Scan for the cell matching the given text and deliver its (X, Y) coordinate at center. 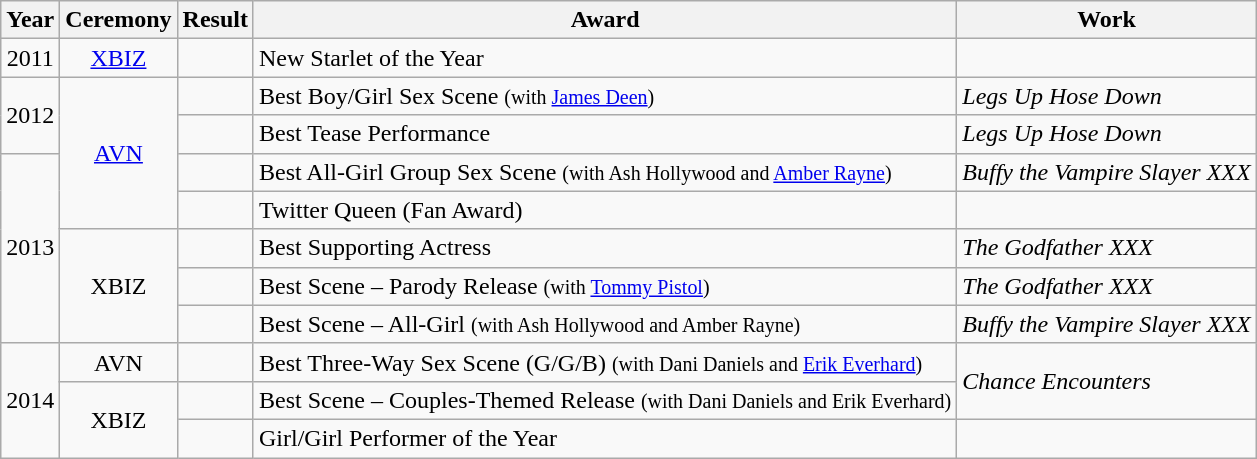
Best Supporting Actress (604, 248)
Best Scene – Couples-Themed Release (with Dani Daniels and Erik Everhard) (604, 400)
2013 (30, 248)
Result (215, 20)
2012 (30, 115)
Best Tease Performance (604, 134)
Best Scene – All-Girl (with Ash Hollywood and Amber Rayne) (604, 324)
Best Three-Way Sex Scene (G/G/B) (with Dani Daniels and Erik Everhard) (604, 362)
Work (1106, 20)
2014 (30, 400)
Twitter Queen (Fan Award) (604, 210)
New Starlet of the Year (604, 58)
Year (30, 20)
Best Scene – Parody Release (with Tommy Pistol) (604, 286)
Girl/Girl Performer of the Year (604, 438)
Best Boy/Girl Sex Scene (with James Deen) (604, 96)
Chance Encounters (1106, 381)
Award (604, 20)
Best All-Girl Group Sex Scene (with Ash Hollywood and Amber Rayne) (604, 172)
Ceremony (118, 20)
2011 (30, 58)
